Extract the (x, y) coordinate from the center of the cell holding the provided text.  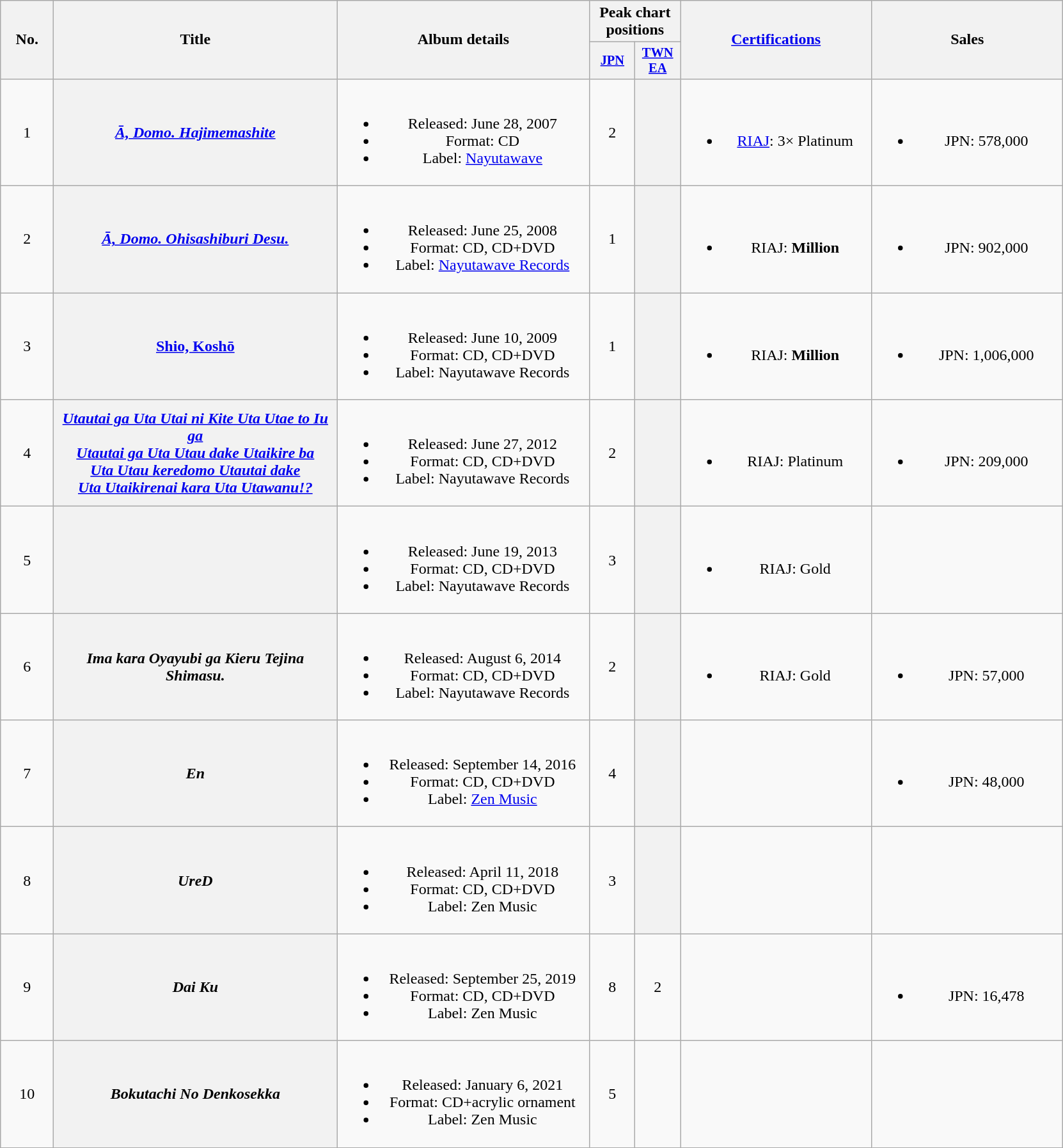
6 (27, 666)
Peak chart positions (635, 22)
9 (27, 987)
Bokutachi No Denkosekka (196, 1094)
JPN: 16,478 (967, 987)
Ā, Domo. Hajimemashite (196, 132)
En (196, 774)
TWNEA (657, 61)
Album details (463, 40)
Released: June 27, 2012Format: CD, CD+DVDLabel: Nayutawave Records (463, 453)
JPN: 902,000 (967, 239)
Released: June 28, 2007Format: CDLabel: Nayutawave (463, 132)
Sales (967, 40)
Ima kara Oyayubi ga Kieru Tejina Shimasu. (196, 666)
Certifications (776, 40)
Released: April 11, 2018Format: CD, CD+DVDLabel: Zen Music (463, 880)
7 (27, 774)
UreD (196, 880)
JPN: 1,006,000 (967, 347)
No. (27, 40)
Released: June 25, 2008Format: CD, CD+DVDLabel: Nayutawave Records (463, 239)
Released: August 6, 2014Format: CD, CD+DVDLabel: Nayutawave Records (463, 666)
JPN: 48,000 (967, 774)
Title (196, 40)
RIAJ: Platinum (776, 453)
Released: January 6, 2021Format: CD+acrylic ornamentLabel: Zen Music (463, 1094)
10 (27, 1094)
Released: June 10, 2009Format: CD, CD+DVDLabel: Nayutawave Records (463, 347)
Released: June 19, 2013Format: CD, CD+DVDLabel: Nayutawave Records (463, 560)
Utautai ga Uta Utai ni Kite Uta Utae to Iu ga Utautai ga Uta Utau dake Utaikire ba Uta Utau keredomo Utautai dake Uta Utaikirenai kara Uta Utawanu!? (196, 453)
JPN: 209,000 (967, 453)
RIAJ: 3× Platinum (776, 132)
Dai Ku (196, 987)
JPN: 578,000 (967, 132)
JPN: 57,000 (967, 666)
Ā, Domo. Ohisashiburi Desu. (196, 239)
Released: September 25, 2019Format: CD, CD+DVDLabel: Zen Music (463, 987)
Shio, Koshō (196, 347)
JPN (613, 61)
Released: September 14, 2016Format: CD, CD+DVDLabel: Zen Music (463, 774)
